Find where the given text appears and provide that cell's center as (X, Y) coordinate. 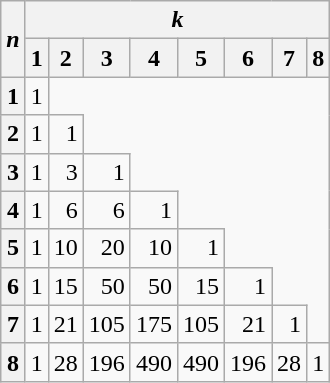
20 (106, 248)
n (13, 39)
175 (154, 324)
k (177, 20)
